Search for the cell housing the specified text and yield its (x, y) center coordinate. 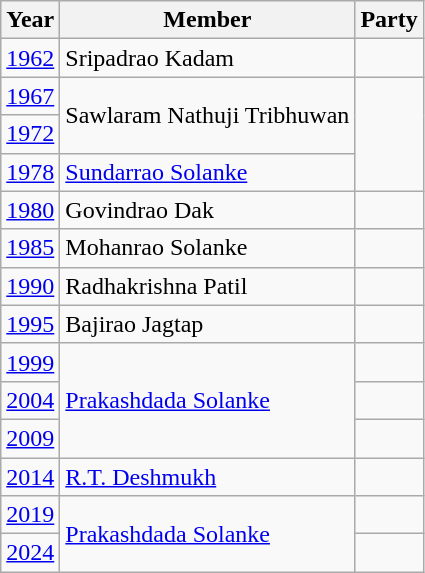
Sripadrao Kadam (208, 58)
Radhakrishna Patil (208, 286)
1967 (30, 96)
2024 (30, 553)
1985 (30, 248)
Govindrao Dak (208, 210)
1962 (30, 58)
2009 (30, 438)
Bajirao Jagtap (208, 324)
2019 (30, 515)
1990 (30, 286)
1995 (30, 324)
2004 (30, 400)
Mohanrao Solanke (208, 248)
1978 (30, 172)
Year (30, 20)
1972 (30, 134)
1980 (30, 210)
Party (389, 20)
Member (208, 20)
2014 (30, 477)
1999 (30, 362)
R.T. Deshmukh (208, 477)
Sundarrao Solanke (208, 172)
Sawlaram Nathuji Tribhuwan (208, 115)
